Locate the cell with the specified text and output its [x, y] center coordinate. 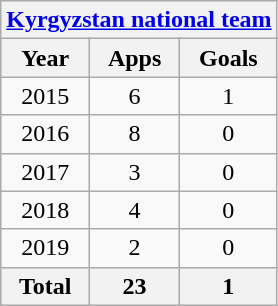
4 [135, 210]
2 [135, 248]
Apps [135, 58]
8 [135, 134]
Goals [229, 58]
2016 [46, 134]
2017 [46, 172]
6 [135, 96]
2015 [46, 96]
3 [135, 172]
2018 [46, 210]
Year [46, 58]
Kyrgyzstan national team [139, 20]
2019 [46, 248]
23 [135, 286]
Total [46, 286]
